For the text-containing cell, return its midpoint in [x, y] coordinate format. 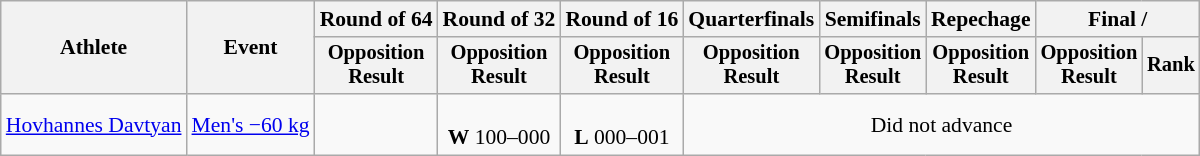
W 100–000 [500, 124]
Semifinals [872, 19]
Event [251, 48]
L 000–001 [622, 124]
Round of 16 [622, 19]
Rank [1171, 66]
Hovhannes Davtyan [94, 124]
Athlete [94, 48]
Did not advance [941, 124]
Round of 64 [376, 19]
Final / [1118, 19]
Repechage [981, 19]
Quarterfinals [751, 19]
Round of 32 [500, 19]
Men's −60 kg [251, 124]
